Provide the (x, y) coordinate of the cell's center where the given text is located.  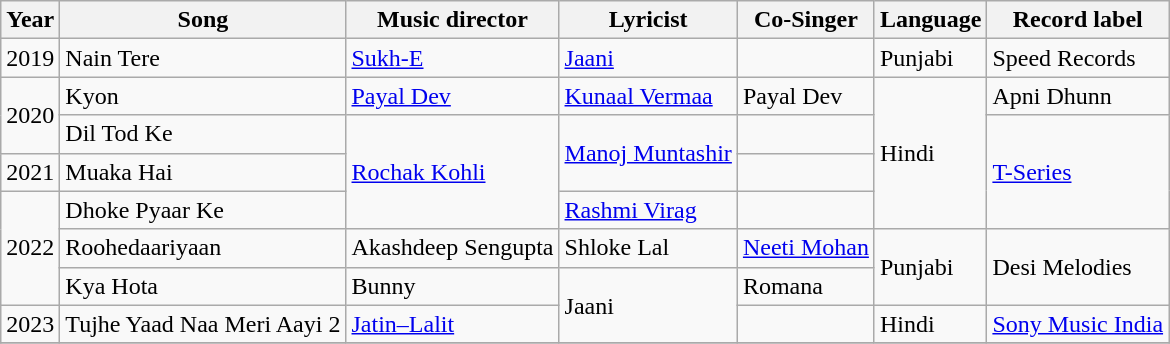
Tujhe Yaad Naa Meri Aayi 2 (203, 324)
Lyricist (648, 20)
Jatin–Lalit (452, 324)
Kyon (203, 96)
Bunny (452, 286)
Apni Dhunn (1078, 96)
Shloke Lal (648, 248)
Language (930, 20)
Year (30, 20)
Co-Singer (806, 20)
Music director (452, 20)
Record label (1078, 20)
Roohedaariyaan (203, 248)
T-Series (1078, 172)
Muaka Hai (203, 172)
Nain Tere (203, 58)
Dhoke Pyaar Ke (203, 210)
2023 (30, 324)
Speed Records (1078, 58)
2020 (30, 115)
Kya Hota (203, 286)
Dil Tod Ke (203, 134)
Romana (806, 286)
2021 (30, 172)
2022 (30, 248)
Akashdeep Sengupta (452, 248)
Desi Melodies (1078, 267)
Kunaal Vermaa (648, 96)
2019 (30, 58)
Song (203, 20)
Sukh-E (452, 58)
Sony Music India (1078, 324)
Rashmi Virag (648, 210)
Rochak Kohli (452, 172)
Neeti Mohan (806, 248)
Manoj Muntashir (648, 153)
